Determine the [X, Y] coordinate at the center of the cell enclosing the given text.  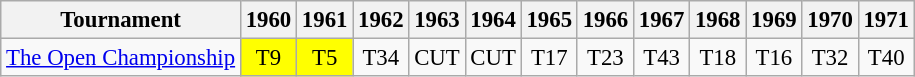
1962 [381, 20]
1966 [605, 20]
T18 [718, 58]
T40 [886, 58]
T17 [549, 58]
1967 [661, 20]
1964 [493, 20]
The Open Championship [121, 58]
T9 [268, 58]
T16 [774, 58]
1970 [830, 20]
1961 [325, 20]
T23 [605, 58]
1969 [774, 20]
1971 [886, 20]
1963 [437, 20]
T5 [325, 58]
T34 [381, 58]
Tournament [121, 20]
1965 [549, 20]
1960 [268, 20]
1968 [718, 20]
T43 [661, 58]
T32 [830, 58]
